Output the (x, y) coordinate of the center of the cell containing the given text.  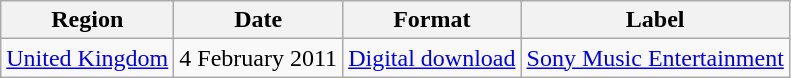
Region (88, 20)
Format (432, 20)
4 February 2011 (258, 58)
Date (258, 20)
Digital download (432, 58)
United Kingdom (88, 58)
Label (655, 20)
Sony Music Entertainment (655, 58)
